Detect which cell encompasses the target text, then output its (x, y) center coordinate. 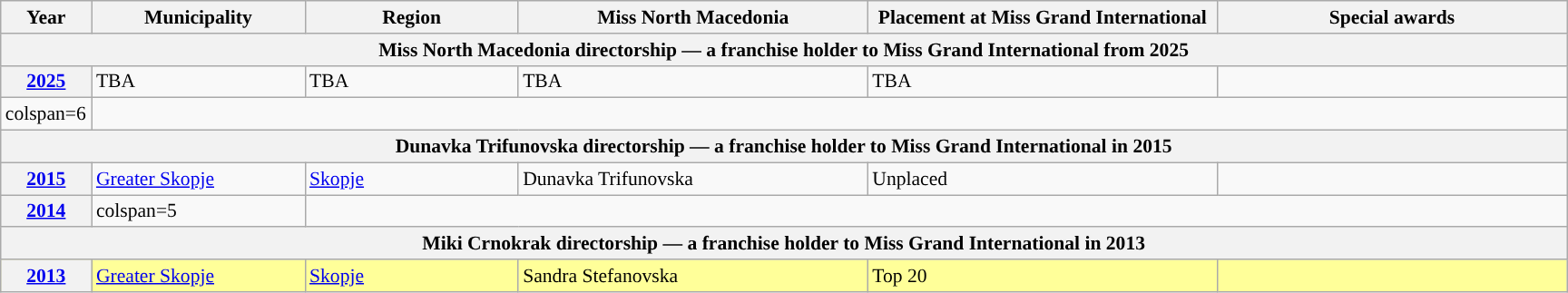
Dunavka Trifunovska (693, 179)
2025 (46, 82)
Placement at Miss Grand International (1042, 17)
colspan=6 (46, 114)
2013 (46, 276)
Miki Crnokrak directorship — a franchise holder to Miss Grand International in 2013 (784, 244)
2015 (46, 179)
Region (412, 17)
Sandra Stefanovska (693, 276)
2014 (46, 211)
Dunavka Trifunovska directorship — a franchise holder to Miss Grand International in 2015 (784, 147)
Year (46, 17)
Unplaced (1042, 179)
Municipality (198, 17)
Special awards (1392, 17)
Top 20 (1042, 276)
colspan=5 (198, 211)
Miss North Macedonia directorship — a franchise holder to Miss Grand International from 2025 (784, 50)
Miss North Macedonia (693, 17)
